Locate the cell with the specified text and output its [X, Y] center coordinate. 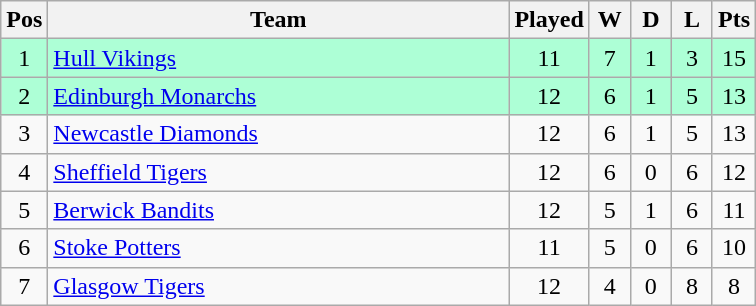
Hull Vikings [278, 58]
Sheffield Tigers [278, 172]
15 [734, 58]
Pts [734, 20]
Stoke Potters [278, 248]
L [692, 20]
W [610, 20]
Edinburgh Monarchs [278, 96]
Played [549, 20]
2 [24, 96]
10 [734, 248]
Berwick Bandits [278, 210]
Team [278, 20]
Glasgow Tigers [278, 286]
Newcastle Diamonds [278, 134]
Pos [24, 20]
D [650, 20]
